Pinpoint the cell where the given text exists, returning its [x, y] midpoint coordinate. 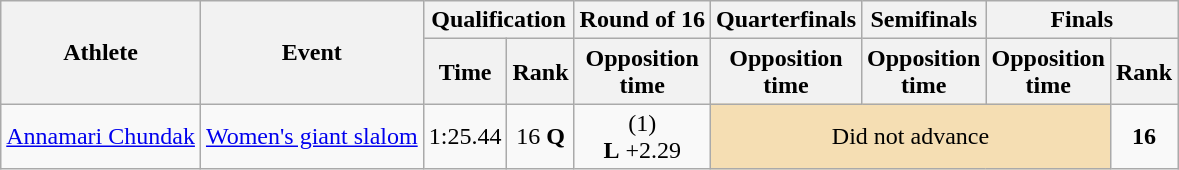
Time [465, 72]
16 [1144, 136]
Qualification [498, 20]
Annamari Chundak [101, 136]
1:25.44 [465, 136]
Did not advance [910, 136]
(1)L +2.29 [642, 136]
Women's giant slalom [312, 136]
Finals [1082, 20]
16 Q [540, 136]
Quarterfinals [786, 20]
Event [312, 52]
Semifinals [924, 20]
Athlete [101, 52]
Round of 16 [642, 20]
